Scan for the cell matching the given text and deliver its [x, y] coordinate at center. 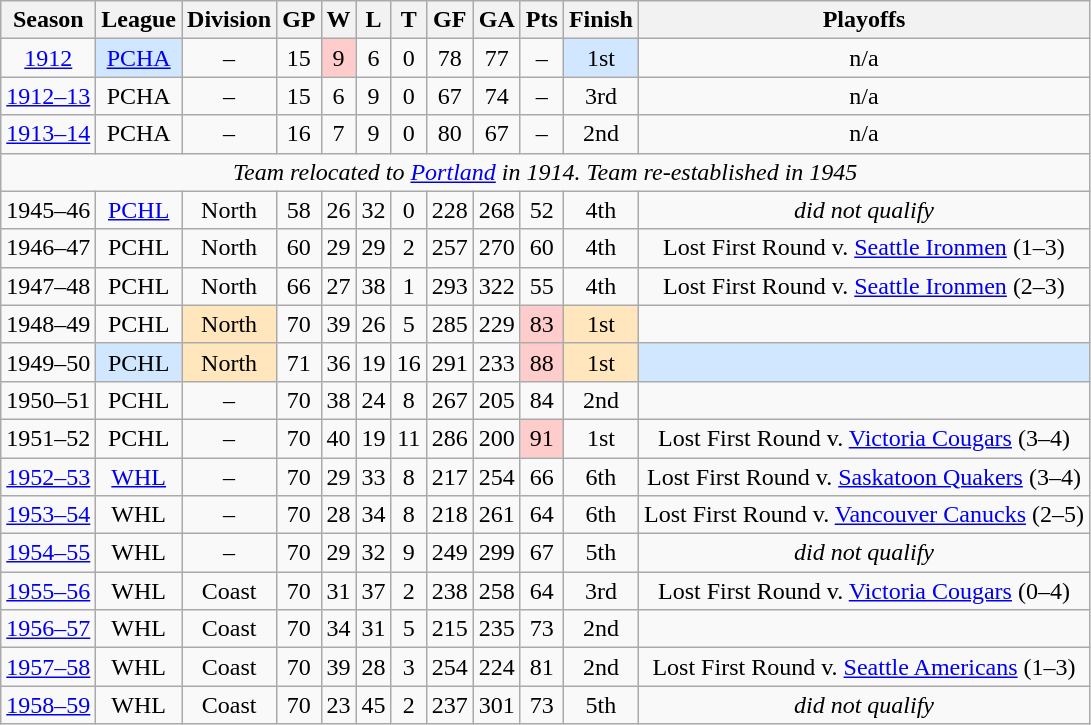
257 [450, 248]
1949–50 [48, 362]
1 [408, 286]
1913–14 [48, 134]
27 [338, 286]
224 [496, 667]
L [374, 20]
40 [338, 438]
235 [496, 629]
80 [450, 134]
Lost First Round v. Vancouver Canucks (2–5) [864, 515]
88 [542, 362]
GF [450, 20]
Lost First Round v. Seattle Ironmen (1–3) [864, 248]
Lost First Round v. Seattle Americans (1–3) [864, 667]
215 [450, 629]
228 [450, 210]
91 [542, 438]
Season [48, 20]
1955–56 [48, 591]
1912 [48, 58]
1953–54 [48, 515]
1954–55 [48, 553]
84 [542, 400]
229 [496, 324]
1947–48 [48, 286]
Playoffs [864, 20]
T [408, 20]
GP [299, 20]
205 [496, 400]
268 [496, 210]
Division [230, 20]
League [139, 20]
Pts [542, 20]
Lost First Round v. Victoria Cougars (0–4) [864, 591]
Lost First Round v. Saskatoon Quakers (3–4) [864, 477]
83 [542, 324]
W [338, 20]
249 [450, 553]
11 [408, 438]
Lost First Round v. Victoria Cougars (3–4) [864, 438]
33 [374, 477]
299 [496, 553]
45 [374, 705]
1912–13 [48, 96]
286 [450, 438]
37 [374, 591]
24 [374, 400]
322 [496, 286]
3 [408, 667]
237 [450, 705]
293 [450, 286]
1957–58 [48, 667]
258 [496, 591]
270 [496, 248]
233 [496, 362]
1946–47 [48, 248]
1945–46 [48, 210]
218 [450, 515]
23 [338, 705]
71 [299, 362]
1948–49 [48, 324]
74 [496, 96]
7 [338, 134]
36 [338, 362]
55 [542, 286]
52 [542, 210]
301 [496, 705]
GA [496, 20]
58 [299, 210]
267 [450, 400]
285 [450, 324]
261 [496, 515]
291 [450, 362]
Lost First Round v. Seattle Ironmen (2–3) [864, 286]
81 [542, 667]
217 [450, 477]
200 [496, 438]
Team relocated to Portland in 1914. Team re-established in 1945 [546, 172]
1956–57 [48, 629]
77 [496, 58]
1952–53 [48, 477]
1950–51 [48, 400]
238 [450, 591]
1951–52 [48, 438]
Finish [600, 20]
78 [450, 58]
1958–59 [48, 705]
